Provide the (x, y) coordinate of the cell's center where the given text is located.  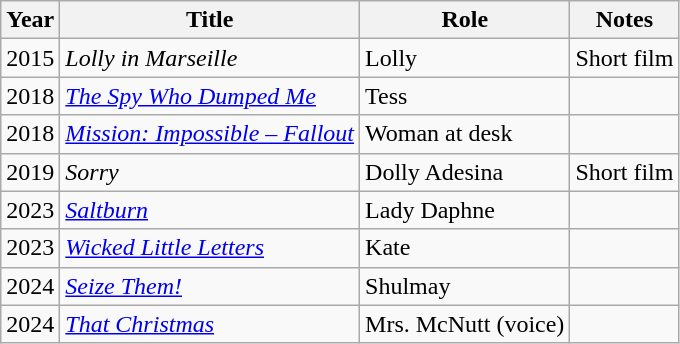
That Christmas (210, 324)
Tess (465, 96)
Lady Daphne (465, 210)
Notes (624, 20)
Title (210, 20)
Mrs. McNutt (voice) (465, 324)
Saltburn (210, 210)
The Spy Who Dumped Me (210, 96)
Dolly Adesina (465, 172)
Year (30, 20)
Seize Them! (210, 286)
Sorry (210, 172)
2015 (30, 58)
Lolly (465, 58)
Wicked Little Letters (210, 248)
Role (465, 20)
Mission: Impossible – Fallout (210, 134)
Woman at desk (465, 134)
Kate (465, 248)
Lolly in Marseille (210, 58)
Shulmay (465, 286)
2019 (30, 172)
